Return the (x, y) coordinate for the center point of the cell that contains the specified text.  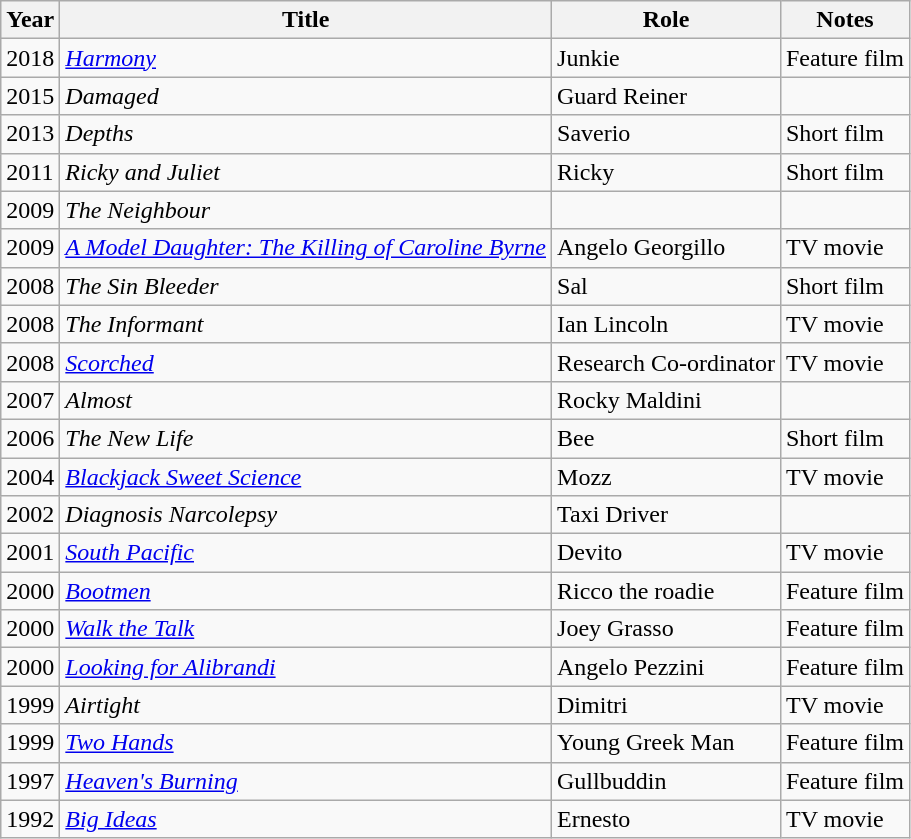
Blackjack Sweet Science (306, 477)
Ricky (666, 172)
2015 (30, 96)
Role (666, 20)
Research Co-ordinator (666, 362)
2018 (30, 58)
2011 (30, 172)
2006 (30, 438)
Title (306, 20)
Ernesto (666, 819)
Depths (306, 134)
Bootmen (306, 591)
Ricky and Juliet (306, 172)
Junkie (666, 58)
Ian Lincoln (666, 324)
Sal (666, 286)
Two Hands (306, 743)
1997 (30, 781)
Year (30, 20)
Bee (666, 438)
Young Greek Man (666, 743)
Heaven's Burning (306, 781)
Walk the Talk (306, 629)
Notes (844, 20)
2002 (30, 515)
Saverio (666, 134)
Harmony (306, 58)
Devito (666, 553)
Ricco the roadie (666, 591)
2001 (30, 553)
Taxi Driver (666, 515)
Big Ideas (306, 819)
South Pacific (306, 553)
2013 (30, 134)
Angelo Georgillo (666, 248)
Joey Grasso (666, 629)
Mozz (666, 477)
2007 (30, 400)
1992 (30, 819)
Scorched (306, 362)
Airtight (306, 705)
Rocky Maldini (666, 400)
Dimitri (666, 705)
The Neighbour (306, 210)
Almost (306, 400)
2004 (30, 477)
Gullbuddin (666, 781)
Guard Reiner (666, 96)
A Model Daughter: The Killing of Caroline Byrne (306, 248)
The Sin Bleeder (306, 286)
The New Life (306, 438)
Angelo Pezzini (666, 667)
The Informant (306, 324)
Looking for Alibrandi (306, 667)
Diagnosis Narcolepsy (306, 515)
Damaged (306, 96)
